Pinpoint the cell where the given text exists, returning its [X, Y] midpoint coordinate. 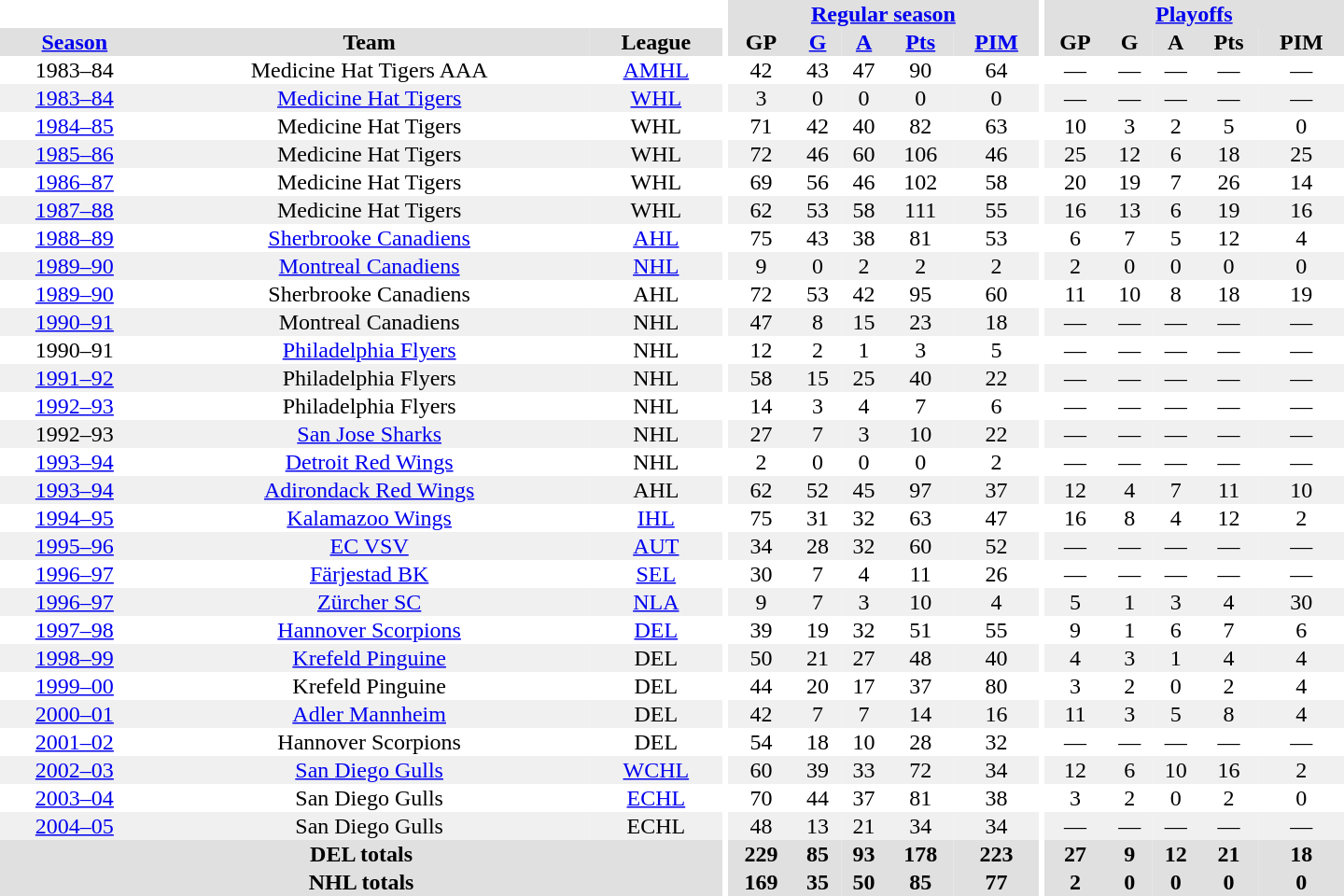
23 [920, 322]
35 [818, 882]
1986–87 [75, 182]
77 [997, 882]
AUT [657, 546]
82 [920, 126]
AMHL [657, 70]
Season [75, 42]
64 [997, 70]
33 [864, 770]
2003–04 [75, 798]
70 [762, 798]
Medicine Hat Tigers AAA [370, 70]
90 [920, 70]
1999–00 [75, 686]
1994–95 [75, 518]
Detroit Red Wings [370, 462]
169 [762, 882]
93 [864, 854]
1995–96 [75, 546]
DEL totals [361, 854]
2001–02 [75, 742]
17 [864, 686]
1998–99 [75, 658]
97 [920, 490]
EC VSV [370, 546]
IHL [657, 518]
WCHL [657, 770]
51 [920, 630]
League [657, 42]
31 [818, 518]
45 [864, 490]
Färjestad BK [370, 574]
San Jose Sharks [370, 434]
223 [997, 854]
1997–98 [75, 630]
229 [762, 854]
1985–86 [75, 154]
1988–89 [75, 238]
Playoffs [1195, 14]
56 [818, 182]
NLA [657, 602]
111 [920, 210]
1984–85 [75, 126]
Adler Mannheim [370, 714]
106 [920, 154]
2002–03 [75, 770]
54 [762, 742]
2000–01 [75, 714]
69 [762, 182]
102 [920, 182]
95 [920, 294]
2004–05 [75, 826]
Regular season [884, 14]
SEL [657, 574]
1991–92 [75, 378]
Zürcher SC [370, 602]
Adirondack Red Wings [370, 490]
Kalamazoo Wings [370, 518]
80 [997, 686]
NHL totals [361, 882]
1987–88 [75, 210]
71 [762, 126]
Team [370, 42]
178 [920, 854]
